Determine the [X, Y] coordinate at the center of the cell enclosing the given text.  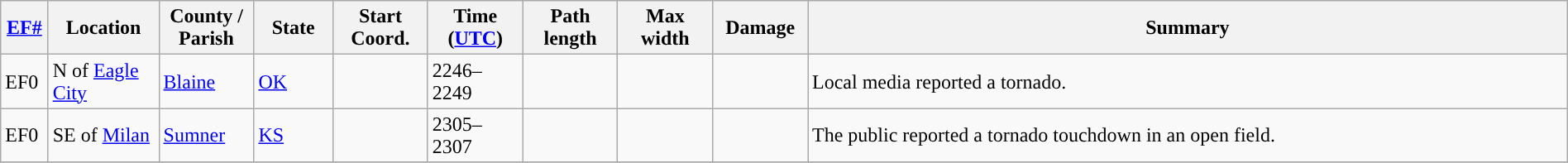
Path length [571, 28]
2305–2307 [475, 136]
N of Eagle City [103, 81]
Blaine [207, 81]
Max width [665, 28]
OK [294, 81]
Start Coord. [380, 28]
Damage [761, 28]
Local media reported a tornado. [1188, 81]
SE of Milan [103, 136]
KS [294, 136]
Summary [1188, 28]
Time (UTC) [475, 28]
The public reported a tornado touchdown in an open field. [1188, 136]
State [294, 28]
EF# [25, 28]
2246–2249 [475, 81]
Sumner [207, 136]
Location [103, 28]
County / Parish [207, 28]
